Pinpoint the cell where the given text exists, returning its [X, Y] midpoint coordinate. 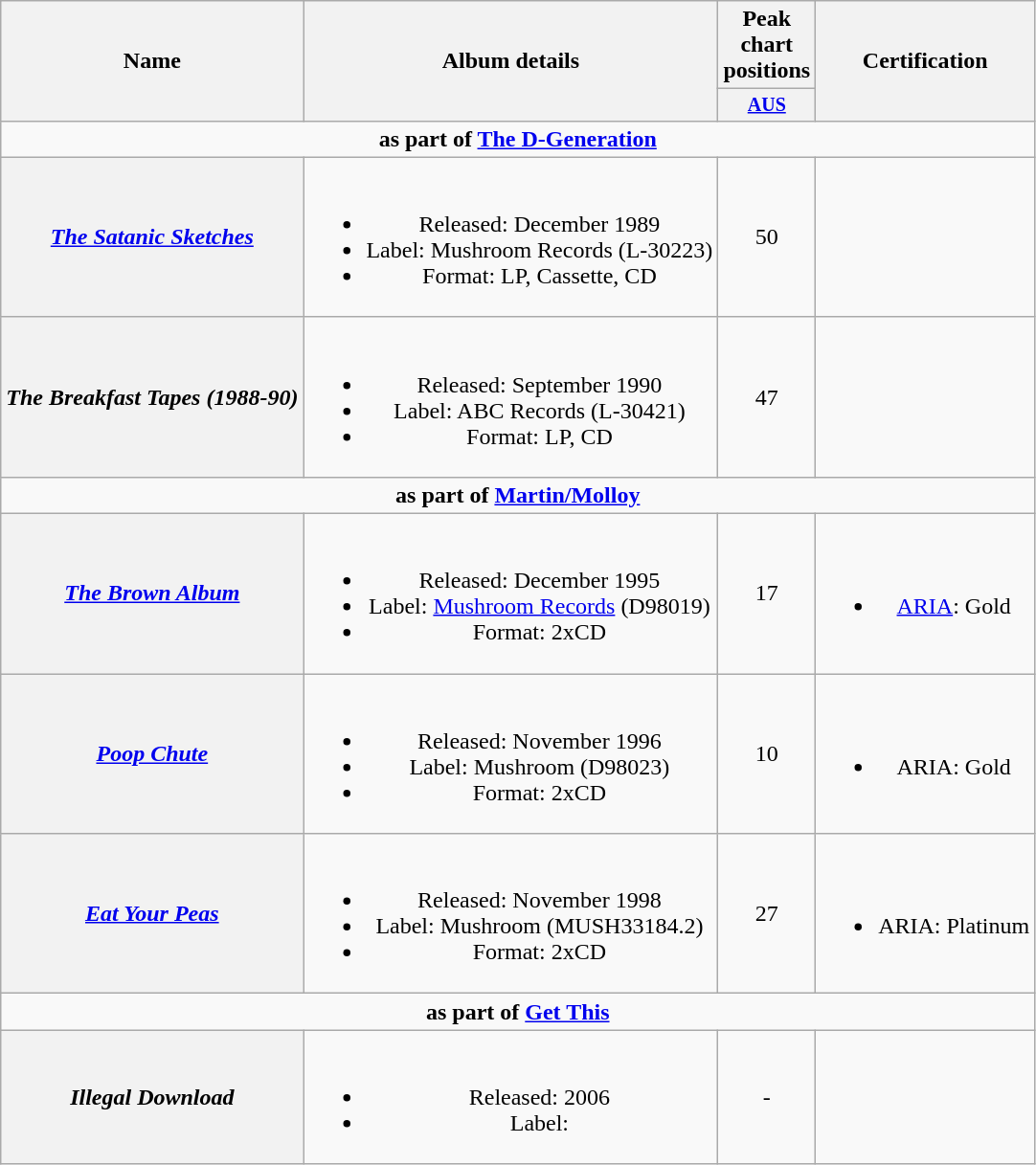
Name [152, 61]
Released: November 1998Label: Mushroom (MUSH33184.2)Format: 2xCD [511, 913]
ARIA: Platinum [925, 913]
- [767, 1097]
Poop Chute [152, 754]
10 [767, 754]
Album details [511, 61]
47 [767, 396]
Illegal Download [152, 1097]
AUS [767, 105]
The Satanic Sketches [152, 237]
50 [767, 237]
Released: September 1990Label: ABC Records (L-30421)Format: LP, CD [511, 396]
Peak chart positions [767, 45]
Certification [925, 61]
17 [767, 594]
Released: December 1989Label: Mushroom Records (L-30223)Format: LP, Cassette, CD [511, 237]
as part of Get This [518, 1012]
Released: 2006Label: [511, 1097]
as part of Martin/Molloy [518, 495]
The Breakfast Tapes (1988-90) [152, 396]
as part of The D-Generation [518, 139]
Released: November 1996Label: Mushroom (D98023)Format: 2xCD [511, 754]
Released: December 1995Label: Mushroom Records (D98019)Format: 2xCD [511, 594]
27 [767, 913]
The Brown Album [152, 594]
Eat Your Peas [152, 913]
